Locate the cell with the specified text and output its [X, Y] center coordinate. 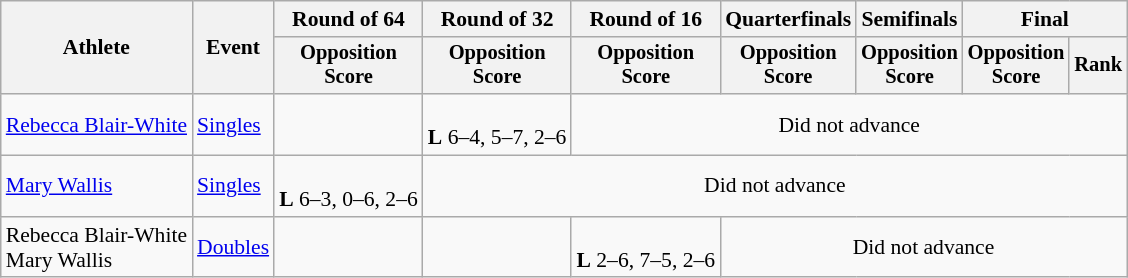
Rebecca Blair-White [96, 124]
Athlete [96, 48]
Quarterfinals [788, 19]
Semifinals [910, 19]
Final [1045, 19]
Round of 16 [646, 19]
L 6–3, 0–6, 2–6 [348, 186]
L 6–4, 5–7, 2–6 [498, 124]
Round of 32 [498, 19]
Round of 64 [348, 19]
Event [233, 48]
Doubles [233, 248]
Rebecca Blair-White Mary Wallis [96, 248]
Mary Wallis [96, 186]
L 2–6, 7–5, 2–6 [646, 248]
Rank [1098, 66]
